Provide the (X, Y) coordinate of the cell's center where the given text is located.  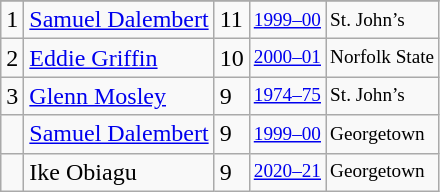
Norfolk State (382, 58)
3 (12, 96)
10 (232, 58)
Glenn Mosley (119, 96)
11 (232, 20)
1974–75 (287, 96)
1 (12, 20)
2 (12, 58)
2000–01 (287, 58)
2020–21 (287, 172)
Ike Obiagu (119, 172)
Eddie Griffin (119, 58)
